Search for the cell housing the specified text and yield its (X, Y) center coordinate. 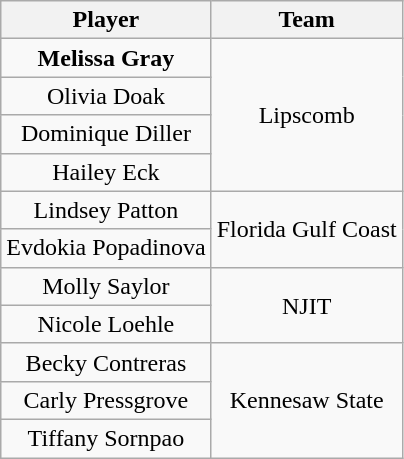
Nicole Loehle (106, 324)
Melissa Gray (106, 58)
Carly Pressgrove (106, 400)
Evdokia Popadinova (106, 248)
Florida Gulf Coast (306, 229)
Lipscomb (306, 115)
Becky Contreras (106, 362)
Lindsey Patton (106, 210)
Hailey Eck (106, 172)
NJIT (306, 305)
Player (106, 20)
Kennesaw State (306, 400)
Team (306, 20)
Dominique Diller (106, 134)
Olivia Doak (106, 96)
Tiffany Sornpao (106, 438)
Molly Saylor (106, 286)
